Provide the (x, y) coordinate of the cell's center where the given text is located.  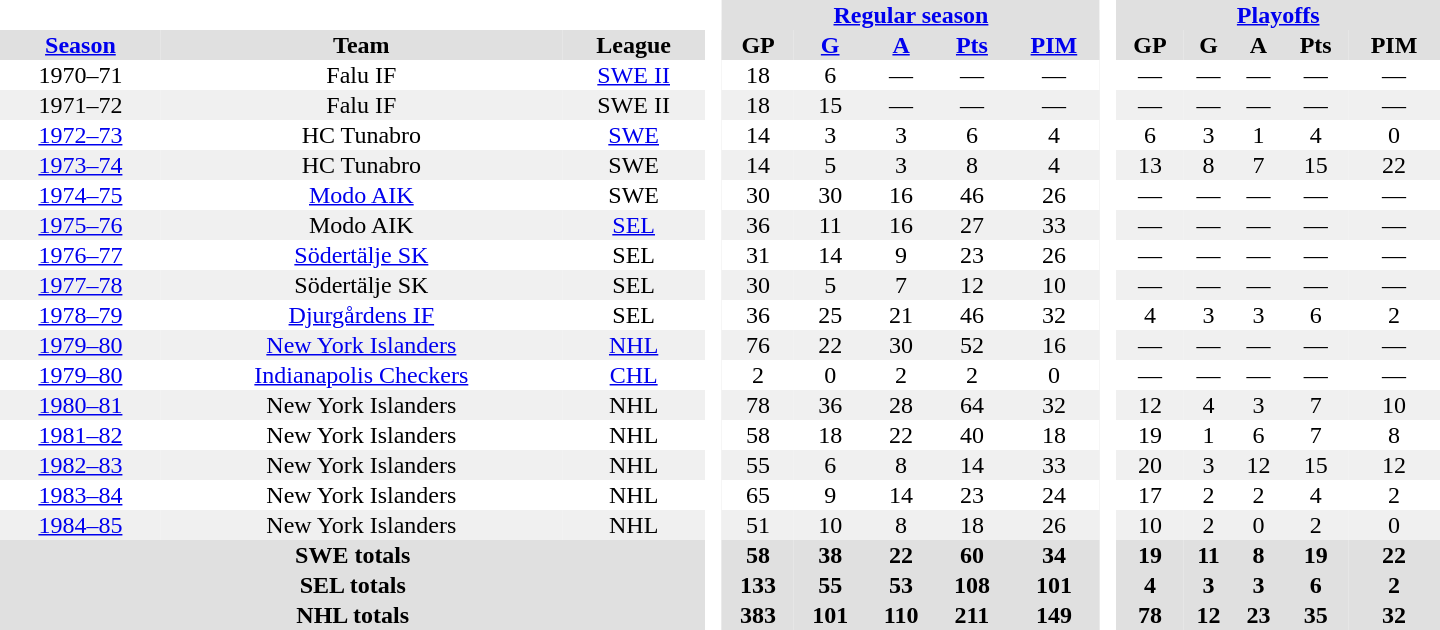
52 (972, 345)
1983–84 (80, 495)
1971–72 (80, 105)
Team (362, 45)
1981–82 (80, 435)
133 (758, 585)
20 (1150, 465)
211 (972, 615)
1984–85 (80, 525)
108 (972, 585)
53 (901, 585)
SEL totals (352, 585)
21 (901, 315)
Indianapolis Checkers (362, 375)
1982–83 (80, 465)
1977–78 (80, 285)
110 (901, 615)
Regular season (911, 15)
Season (80, 45)
149 (1054, 615)
SWE totals (352, 555)
34 (1054, 555)
76 (758, 345)
24 (1054, 495)
27 (972, 225)
1972–73 (80, 135)
1974–75 (80, 195)
Djurgårdens IF (362, 315)
65 (758, 495)
31 (758, 255)
NHL totals (352, 615)
17 (1150, 495)
28 (901, 405)
60 (972, 555)
1976–77 (80, 255)
1978–79 (80, 315)
CHL (634, 375)
40 (972, 435)
1975–76 (80, 225)
35 (1316, 615)
League (634, 45)
1973–74 (80, 165)
25 (830, 315)
1970–71 (80, 75)
13 (1150, 165)
64 (972, 405)
383 (758, 615)
38 (830, 555)
Playoffs (1278, 15)
51 (758, 525)
1980–81 (80, 405)
